Extract the [X, Y] coordinate from the center of the cell holding the provided text.  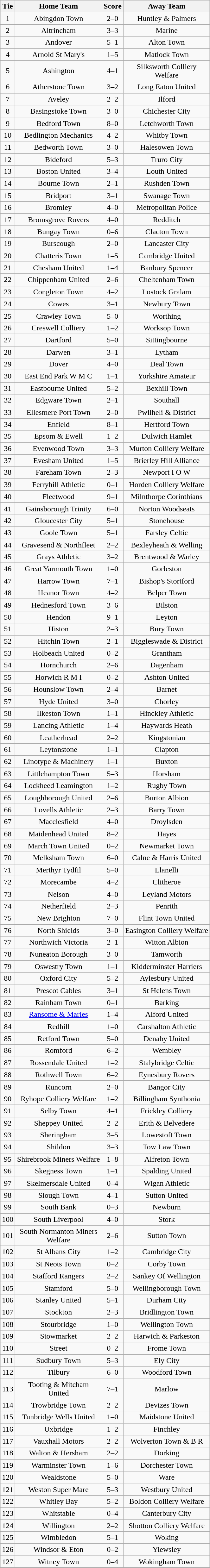
Dorchester Town [167, 1465]
Bourne Town [59, 184]
Belper Town [167, 593]
Billingham Synthonia [167, 1099]
Letchworth Town [167, 123]
East End Park W M C [59, 376]
Willington [59, 1526]
Truro City [167, 159]
Burton Albion [167, 798]
73 [8, 894]
Leytonstone [59, 750]
Heanor Town [59, 593]
Carshalton Athletic [167, 1027]
55 [8, 677]
Altrincham [59, 30]
Ilford [167, 99]
Sutton Town [167, 1235]
Rugby Town [167, 786]
Brentwood & Warley [167, 557]
83 [8, 1015]
51 [8, 629]
68 [8, 834]
Wellington Town [167, 1324]
Halesowen Town [167, 147]
Durham City [167, 1300]
117 [8, 1441]
Bridlington Town [167, 1312]
Chippenham United [59, 280]
Brierley Hill Alliance [167, 460]
Stanley United [59, 1300]
100 [8, 1219]
Bungay Town [59, 232]
87 [8, 1063]
61 [8, 750]
34 [8, 424]
Morecambe [59, 882]
Rothwell Town [59, 1075]
92 [8, 1123]
105 [8, 1288]
26 [8, 328]
Romford [59, 1051]
Frickley Colliery [167, 1111]
41 [8, 509]
29 [8, 364]
Worksop Town [167, 328]
Llanelli [167, 870]
Tilbury [59, 1372]
Bishop's Stortford [167, 581]
70 [8, 858]
28 [8, 352]
24 [8, 304]
97 [8, 1183]
30 [8, 376]
Woking [167, 1538]
8 [8, 111]
116 [8, 1429]
Marine [167, 30]
Merthyr Tydfil [59, 870]
Arnold St Mary's [59, 54]
Louth United [167, 172]
Swanage Town [167, 196]
7–0 [112, 918]
88 [8, 1075]
Farsley Celtic [167, 533]
Tunbridge Wells United [59, 1417]
Gainsborough Trinity [59, 509]
Buxton [167, 762]
Murton Colliery Welfare [167, 448]
122 [8, 1501]
Sudbury Town [59, 1360]
59 [8, 725]
Stowmarket [59, 1336]
49 [8, 605]
Chorley [167, 701]
Stalybridge Celtic [167, 1063]
Bedlington Mechanics [59, 135]
Dover [59, 364]
St Neots Town [59, 1264]
Skegness Town [59, 1171]
75 [8, 918]
113 [8, 1389]
St Helens Town [167, 990]
66 [8, 810]
Hinckley Athletic [167, 713]
124 [8, 1526]
South Bank [59, 1207]
Hayes [167, 834]
Windsor & Eton [59, 1550]
Boston United [59, 172]
96 [8, 1171]
121 [8, 1489]
Burscough [59, 244]
63 [8, 774]
112 [8, 1372]
52 [8, 641]
South Liverpool [59, 1219]
20 [8, 256]
50 [8, 617]
Fleetwood [59, 497]
Westbury United [167, 1489]
Worthing [167, 316]
Ryhope Colliery Welfare [59, 1099]
Bexhill Town [167, 388]
Great Yarmouth Town [59, 569]
Banbury Spencer [167, 268]
127 [8, 1562]
Melksham Town [59, 858]
71 [8, 870]
21 [8, 268]
Lovells Athletic [59, 810]
Abingdon Town [59, 18]
Newmarket Town [167, 846]
March Town United [59, 846]
Oxford City [59, 978]
Whitstable [59, 1513]
Alfreton Town [167, 1159]
10 [8, 135]
Bilston [167, 605]
Stockton [59, 1312]
69 [8, 846]
101 [8, 1235]
Wimbledon [59, 1538]
Canterbury City [167, 1513]
Clitheroe [167, 882]
44 [8, 545]
Whitby Town [167, 135]
Yiewsley [167, 1550]
8–2 [112, 834]
0–6 [112, 232]
Leyland Motors [167, 894]
90 [8, 1099]
72 [8, 882]
80 [8, 978]
17 [8, 220]
Horden Colliery Welfare [167, 484]
Newbury Town [167, 304]
Bromsgrove Rovers [59, 220]
119 [8, 1465]
Netherfield [59, 906]
Evesham United [59, 460]
Milnthorpe Corinthians [167, 497]
Prescot Cables [59, 990]
38 [8, 472]
8–0 [112, 123]
Andover [59, 42]
Rushden Town [167, 184]
Huntley & Palmers [167, 18]
111 [8, 1360]
Horwich R M I [59, 677]
Dagenham [167, 665]
40 [8, 497]
Shirebrook Miners Welfare [59, 1159]
Stork [167, 1219]
Holbeach United [59, 653]
48 [8, 593]
Wolverton Town & B R [167, 1441]
Calne & Harris United [167, 858]
2 [8, 30]
99 [8, 1207]
Cambridge United [167, 256]
Street [59, 1348]
Sankey Of Wellington [167, 1276]
39 [8, 484]
Shotton Colliery Welfare [167, 1526]
Crawley Town [59, 316]
Bedford Town [59, 123]
Easington Colliery Welfare [167, 930]
Norton Woodseats [167, 509]
7 [8, 99]
Lostock Gralam [167, 292]
Littlehampton Town [59, 774]
Slough Town [59, 1195]
123 [8, 1513]
84 [8, 1027]
Pwllheli & District [167, 412]
Ferryhill Athletic [59, 484]
Sutton United [167, 1195]
Lancing Athletic [59, 725]
Darwen [59, 352]
Cambridge City [167, 1252]
Ely City [167, 1360]
Rossendale United [59, 1063]
60 [8, 738]
3–4 [112, 172]
115 [8, 1417]
Sheppey United [59, 1123]
86 [8, 1051]
Tow Law Town [167, 1147]
18 [8, 232]
South Normanton Miners Welfare [59, 1235]
Dulwich Hamlet [167, 436]
Cowes [59, 304]
Lowestoft Town [167, 1135]
Tamworth [167, 954]
Silksworth Colliery Welfare [167, 71]
Whitley Bay [59, 1501]
Marlow [167, 1389]
Nuneaton Borough [59, 954]
107 [8, 1312]
16 [8, 208]
1–8 [112, 1159]
104 [8, 1276]
11 [8, 147]
103 [8, 1264]
77 [8, 942]
56 [8, 689]
45 [8, 557]
Rainham Town [59, 1003]
Ellesmere Port Town [59, 412]
Flint Town United [167, 918]
Lytham [167, 352]
Horsham [167, 774]
Tie [8, 6]
Sheringham [59, 1135]
New Brighton [59, 918]
Erith & Belvedere [167, 1123]
Score [112, 6]
3 [8, 42]
19 [8, 244]
Eynesbury Rovers [167, 1075]
Stamford [59, 1288]
North Shields [59, 930]
32 [8, 400]
2–4 [112, 689]
98 [8, 1195]
Yorkshire Amateur [167, 376]
Maidenhead United [59, 834]
Witton Albion [167, 942]
Warminster Town [59, 1465]
3–6 [112, 605]
108 [8, 1324]
Denaby United [167, 1039]
Away Team [167, 6]
110 [8, 1348]
Clapton [167, 750]
Long Eaton United [167, 87]
Edgware Town [59, 400]
Redditch [167, 220]
118 [8, 1453]
Tooting & Mitcham United [59, 1389]
Hendon [59, 617]
Grays Athletic [59, 557]
Gravesend & Northfleet [59, 545]
Devizes Town [167, 1405]
Gorleston [167, 569]
93 [8, 1135]
Congleton Town [59, 292]
Woodford Town [167, 1372]
35 [8, 436]
Northwich Victoria [59, 942]
Dorking [167, 1453]
Leatherhead [59, 738]
Oswestry Town [59, 966]
58 [8, 713]
Haywards Heath [167, 725]
31 [8, 388]
Newburn [167, 1207]
62 [8, 762]
53 [8, 653]
Chatteris Town [59, 256]
Aylesbury United [167, 978]
Vauxhall Motors [59, 1441]
102 [8, 1252]
120 [8, 1477]
57 [8, 701]
95 [8, 1159]
85 [8, 1039]
47 [8, 581]
0–3 [112, 1207]
Alton Town [167, 42]
Corby Town [167, 1264]
Harwich & Parkeston [167, 1336]
Dartford [59, 340]
54 [8, 665]
Spalding United [167, 1171]
Macclesfield [59, 822]
109 [8, 1336]
Evenwood Town [59, 448]
33 [8, 412]
Skelmersdale United [59, 1183]
Hitchin Town [59, 641]
79 [8, 966]
Atherstone Town [59, 87]
8–1 [112, 424]
106 [8, 1300]
Hornchurch [59, 665]
78 [8, 954]
Trowbridge Town [59, 1405]
Harrow Town [59, 581]
Selby Town [59, 1111]
5 [8, 71]
42 [8, 521]
Stonehouse [167, 521]
Maidstone United [167, 1417]
Lancaster City [167, 244]
Wealdstone [59, 1477]
Epsom & Ewell [59, 436]
Barnet [167, 689]
Wellingborough Town [167, 1288]
Bideford [59, 159]
Cheltenham Town [167, 280]
Hertford Town [167, 424]
Stafford Rangers [59, 1276]
Walton & Hersham [59, 1453]
Lockheed Leamington [59, 786]
Boldon Colliery Welfare [167, 1501]
67 [8, 822]
94 [8, 1147]
Goole Town [59, 533]
Penrith [167, 906]
9 [8, 123]
36 [8, 448]
Ransome & Marles [59, 1015]
126 [8, 1550]
Metropolitan Police [167, 208]
Bexleyheath & Welling [167, 545]
13 [8, 172]
Runcorn [59, 1087]
Chichester City [167, 111]
82 [8, 1003]
Biggleswade & District [167, 641]
43 [8, 533]
Clacton Town [167, 232]
Home Team [59, 6]
74 [8, 906]
4 [8, 54]
Bangor City [167, 1087]
Loughborough United [59, 798]
Sittingbourne [167, 340]
Linotype & Machinery [59, 762]
Uxbridge [59, 1429]
Shildon [59, 1147]
Hyde United [59, 701]
Grantham [167, 653]
Aveley [59, 99]
Bridport [59, 196]
125 [8, 1538]
Droylsden [167, 822]
Eastbourne United [59, 388]
Ware [167, 1477]
Alford United [167, 1015]
76 [8, 930]
3–5 [112, 1135]
Bury Town [167, 629]
Enfield [59, 424]
St Albans City [59, 1252]
Hednesford Town [59, 605]
Kingstonian [167, 738]
1–6 [112, 1465]
15 [8, 196]
Newport I O W [167, 472]
23 [8, 292]
Histon [59, 629]
46 [8, 569]
Southall [167, 400]
65 [8, 798]
Basingstoke Town [59, 111]
Leyton [167, 617]
81 [8, 990]
Barking [167, 1003]
Frome Town [167, 1348]
12 [8, 159]
Wembley [167, 1051]
Retford Town [59, 1039]
89 [8, 1087]
14 [8, 184]
Creswell Colliery [59, 328]
22 [8, 280]
Wokingham Town [167, 1562]
Wigan Athletic [167, 1183]
114 [8, 1405]
25 [8, 316]
Finchley [167, 1429]
27 [8, 340]
64 [8, 786]
Gloucester City [59, 521]
Weston Super Mare [59, 1489]
Ashton United [167, 677]
Ilkeston Town [59, 713]
Bedworth Town [59, 147]
Witney Town [59, 1562]
Barry Town [167, 810]
91 [8, 1111]
Matlock Town [167, 54]
1 [8, 18]
Kidderminster Harriers [167, 966]
Bromley [59, 208]
Deal Town [167, 364]
Fareham Town [59, 472]
Stourbridge [59, 1324]
Hounslow Town [59, 689]
6 [8, 87]
Nelson [59, 894]
Chesham United [59, 268]
Redhill [59, 1027]
37 [8, 460]
Ashington [59, 71]
